Locate the cell with the specified text and output its (X, Y) center coordinate. 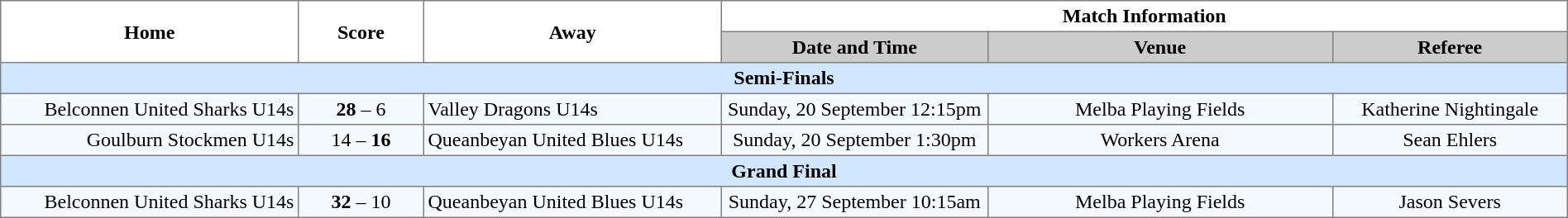
Katherine Nightingale (1450, 109)
Sunday, 27 September 10:15am (854, 202)
Jason Severs (1450, 202)
Home (150, 31)
Away (572, 31)
Goulburn Stockmen U14s (150, 140)
Match Information (1145, 17)
Date and Time (854, 47)
Sunday, 20 September 1:30pm (854, 140)
32 – 10 (361, 202)
Referee (1450, 47)
Semi-Finals (784, 78)
Sean Ehlers (1450, 140)
28 – 6 (361, 109)
Valley Dragons U14s (572, 109)
Grand Final (784, 171)
14 – 16 (361, 140)
Workers Arena (1159, 140)
Venue (1159, 47)
Sunday, 20 September 12:15pm (854, 109)
Score (361, 31)
